Return [X, Y] of the center of cell containing provided text 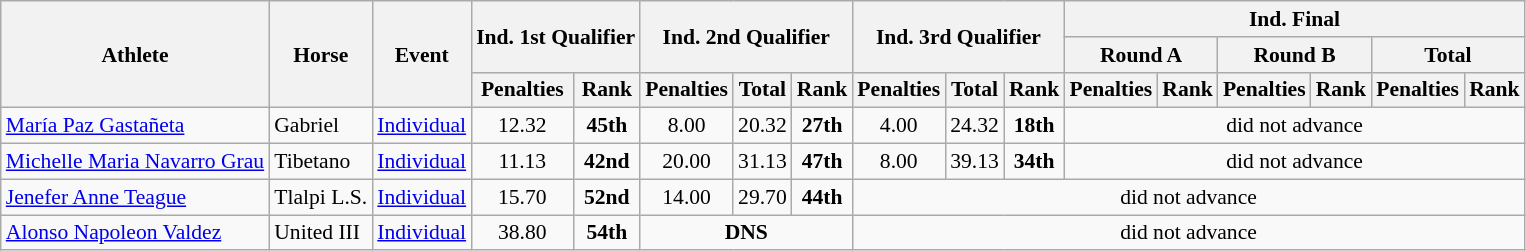
11.13 [522, 162]
27th [822, 126]
Ind. 3rd Qualifier [958, 36]
Tlalpi L.S. [320, 197]
54th [606, 233]
Michelle Maria Navarro Grau [135, 162]
45th [606, 126]
Event [422, 54]
María Paz Gastañeta [135, 126]
34th [1034, 162]
14.00 [686, 197]
Gabriel [320, 126]
29.70 [762, 197]
18th [1034, 126]
DNS [746, 233]
31.13 [762, 162]
44th [822, 197]
52nd [606, 197]
24.32 [974, 126]
39.13 [974, 162]
12.32 [522, 126]
42nd [606, 162]
Alonso Napoleon Valdez [135, 233]
Ind. Final [1294, 19]
Ind. 1st Qualifier [556, 36]
20.00 [686, 162]
Ind. 2nd Qualifier [746, 36]
Round B [1294, 55]
47th [822, 162]
Horse [320, 54]
Round A [1140, 55]
Tibetano [320, 162]
Jenefer Anne Teague [135, 197]
38.80 [522, 233]
20.32 [762, 126]
15.70 [522, 197]
United III [320, 233]
Athlete [135, 54]
4.00 [898, 126]
